Determine the [X, Y] coordinate at the center of the cell enclosing the given text.  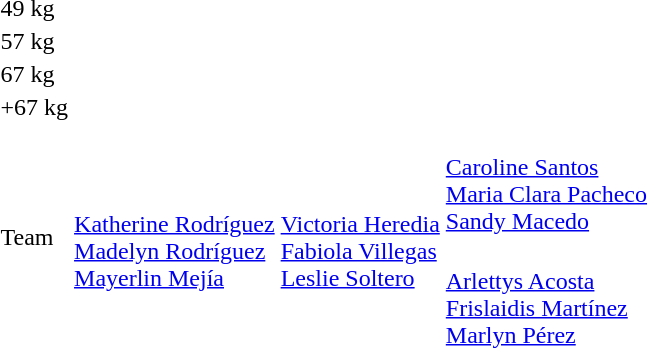
Caroline SantosMaria Clara PachecoSandy Macedo [546, 180]
